Search for the cell housing the specified text and yield its (X, Y) center coordinate. 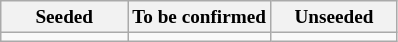
To be confirmed (200, 17)
Seeded (64, 17)
Unseeded (334, 17)
